Pinpoint the cell where the given text exists, returning its [x, y] midpoint coordinate. 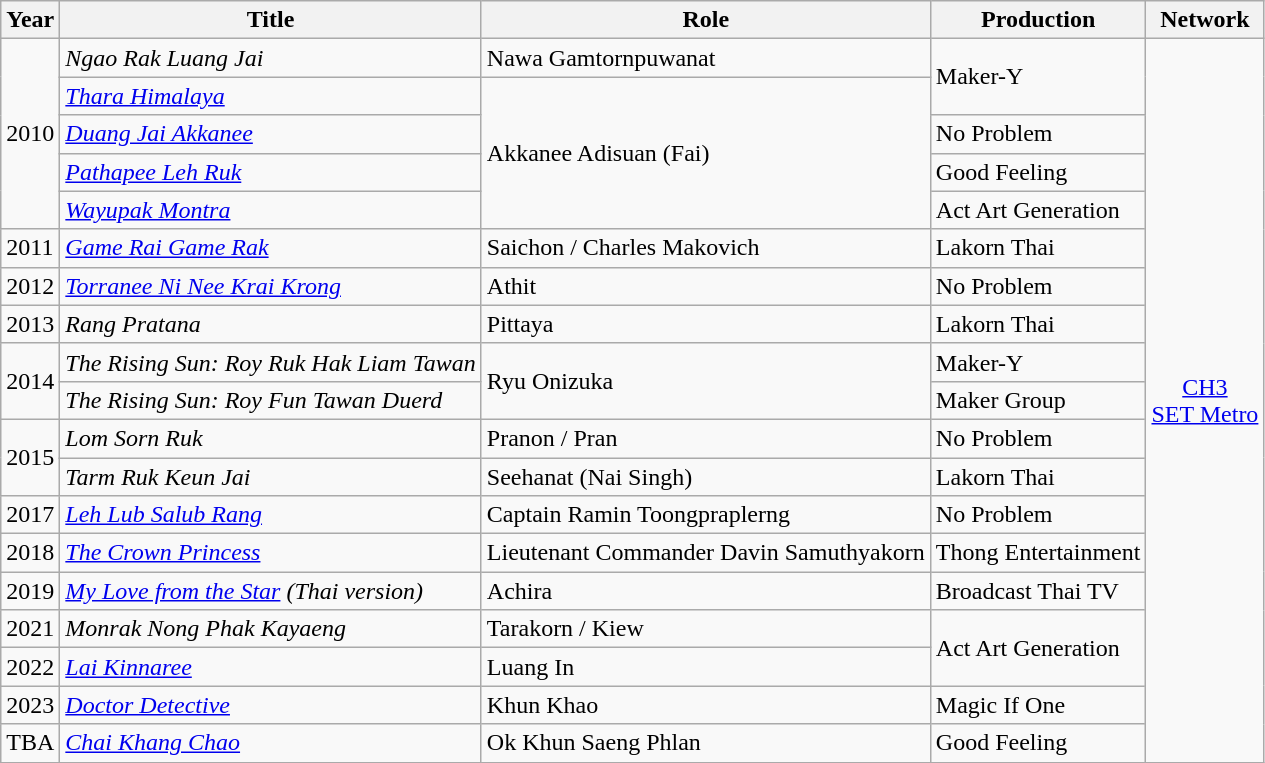
Athit [706, 286]
Nawa Gamtornpuwanat [706, 58]
Lieutenant Commander Davin Samuthyakorn [706, 553]
Achira [706, 591]
Magic If One [1038, 705]
Broadcast Thai TV [1038, 591]
Network [1205, 20]
Lai Kinnaree [271, 667]
Wayupak Montra [271, 210]
Duang Jai Akkanee [271, 134]
Doctor Detective [271, 705]
2021 [30, 629]
Ok Khun Saeng Phlan [706, 743]
Thara Himalaya [271, 96]
2014 [30, 381]
Captain Ramin Toongpraplerng [706, 515]
Ngao Rak Luang Jai [271, 58]
Role [706, 20]
Torranee Ni Nee Krai Krong [271, 286]
Rang Pratana [271, 324]
Pittaya [706, 324]
Year [30, 20]
2023 [30, 705]
TBA [30, 743]
My Love from the Star (Thai version) [271, 591]
Game Rai Game Rak [271, 248]
Chai Khang Chao [271, 743]
The Rising Sun: Roy Ruk Hak Liam Tawan [271, 362]
Tarm Ruk Keun Jai [271, 477]
Monrak Nong Phak Kayaeng [271, 629]
Ryu Onizuka [706, 381]
2018 [30, 553]
Tarakorn / Kiew [706, 629]
Thong Entertainment [1038, 553]
Production [1038, 20]
2015 [30, 457]
Maker Group [1038, 400]
Leh Lub Salub Rang [271, 515]
Lom Sorn Ruk [271, 438]
Akkanee Adisuan (Fai) [706, 153]
2012 [30, 286]
Khun Khao [706, 705]
2011 [30, 248]
2013 [30, 324]
Luang In [706, 667]
CH3SET Metro [1205, 400]
The Rising Sun: Roy Fun Tawan Duerd [271, 400]
Seehanat (Nai Singh) [706, 477]
Pranon / Pran [706, 438]
Pathapee Leh Ruk [271, 172]
Title [271, 20]
Saichon / Charles Makovich [706, 248]
2017 [30, 515]
2010 [30, 134]
2019 [30, 591]
The Crown Princess [271, 553]
2022 [30, 667]
